Identify which cell holds the provided text, then report its (x, y) central coordinate. 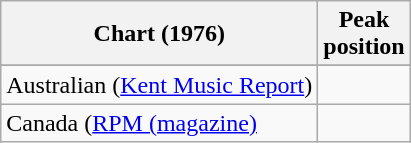
Chart (1976) (160, 34)
Canada (RPM (magazine) (160, 123)
Australian (Kent Music Report) (160, 85)
Peakposition (364, 34)
